Return the (X, Y) coordinate for the center point of the cell that contains the specified text.  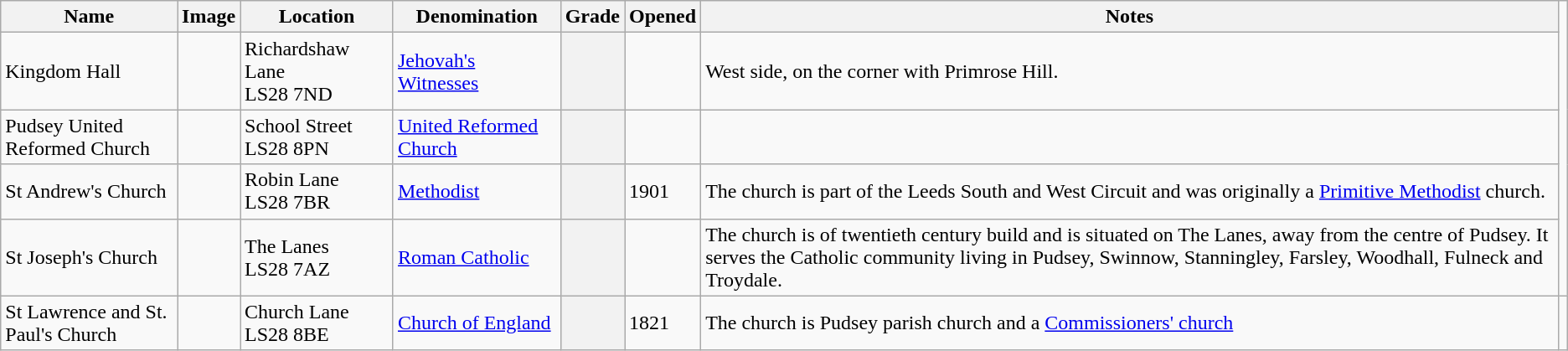
The church is Pudsey parish church and a Commissioners' church (1130, 323)
Church of England (477, 323)
The LanesLS28 7AZ (317, 257)
Pudsey United Reformed Church (89, 137)
United Reformed Church (477, 137)
Jehovah's Witnesses (477, 71)
1901 (663, 191)
West side, on the corner with Primrose Hill. (1130, 71)
1821 (663, 323)
Opened (663, 17)
Grade (592, 17)
St Joseph's Church (89, 257)
Richardshaw LaneLS28 7ND (317, 71)
Image (209, 17)
St Lawrence and St. Paul's Church (89, 323)
Denomination (477, 17)
Methodist (477, 191)
Location (317, 17)
Name (89, 17)
Notes (1130, 17)
The church is part of the Leeds South and West Circuit and was originally a Primitive Methodist church. (1130, 191)
St Andrew's Church (89, 191)
Robin LaneLS28 7BR (317, 191)
Roman Catholic (477, 257)
Kingdom Hall (89, 71)
School StreetLS28 8PN (317, 137)
Church Lane LS28 8BE (317, 323)
